Find where the given text appears and provide that cell's center as [X, Y] coordinate. 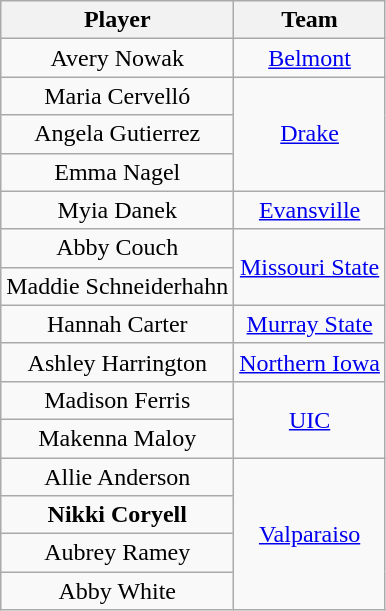
Northern Iowa [310, 362]
Aubrey Ramey [118, 553]
Ashley Harrington [118, 362]
Emma Nagel [118, 172]
UIC [310, 419]
Hannah Carter [118, 324]
Murray State [310, 324]
Abby Couch [118, 248]
Myia Danek [118, 210]
Avery Nowak [118, 58]
Player [118, 20]
Angela Gutierrez [118, 134]
Missouri State [310, 267]
Madison Ferris [118, 400]
Evansville [310, 210]
Makenna Maloy [118, 438]
Maria Cervelló [118, 96]
Valparaiso [310, 534]
Nikki Coryell [118, 515]
Team [310, 20]
Drake [310, 134]
Abby White [118, 591]
Allie Anderson [118, 477]
Belmont [310, 58]
Maddie Schneiderhahn [118, 286]
